Return [x, y] of the center of cell containing provided text 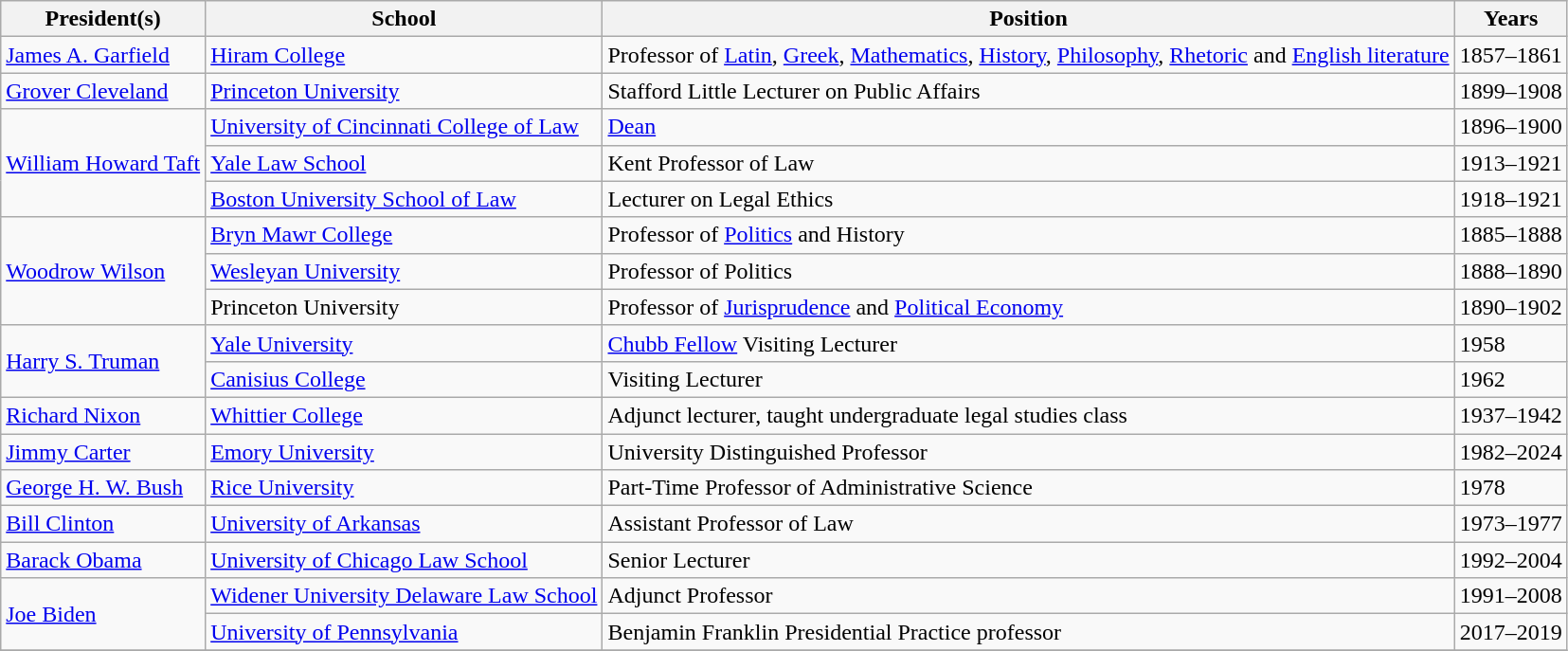
Hiram College [404, 55]
1913–1921 [1510, 163]
1888–1890 [1510, 271]
1992–2004 [1510, 560]
University Distinguished Professor [1029, 452]
Rice University [404, 488]
1890–1902 [1510, 307]
Yale University [404, 343]
Adjunct lecturer, taught undergraduate legal studies class [1029, 415]
Chubb Fellow Visiting Lecturer [1029, 343]
Richard Nixon [103, 415]
Bill Clinton [103, 524]
1991–2008 [1510, 596]
Emory University [404, 452]
Professor of Jurisprudence and Political Economy [1029, 307]
Professor of Politics [1029, 271]
Stafford Little Lecturer on Public Affairs [1029, 91]
1857–1861 [1510, 55]
1896–1900 [1510, 127]
James A. Garfield [103, 55]
George H. W. Bush [103, 488]
University of Chicago Law School [404, 560]
William Howard Taft [103, 163]
Senior Lecturer [1029, 560]
Kent Professor of Law [1029, 163]
Position [1029, 19]
Jimmy Carter [103, 452]
University of Cincinnati College of Law [404, 127]
Barack Obama [103, 560]
Boston University School of Law [404, 199]
Professor of Politics and History [1029, 235]
1978 [1510, 488]
Grover Cleveland [103, 91]
1982–2024 [1510, 452]
School [404, 19]
Adjunct Professor [1029, 596]
Benjamin Franklin Presidential Practice professor [1029, 632]
Assistant Professor of Law [1029, 524]
Woodrow Wilson [103, 271]
Harry S. Truman [103, 361]
Professor of Latin, Greek, Mathematics, History, Philosophy, Rhetoric and English literature [1029, 55]
1899–1908 [1510, 91]
University of Arkansas [404, 524]
1973–1977 [1510, 524]
Lecturer on Legal Ethics [1029, 199]
Visiting Lecturer [1029, 379]
Canisius College [404, 379]
1962 [1510, 379]
1918–1921 [1510, 199]
University of Pennsylvania [404, 632]
1937–1942 [1510, 415]
1885–1888 [1510, 235]
1958 [1510, 343]
Dean [1029, 127]
Years [1510, 19]
Whittier College [404, 415]
Part-Time Professor of Administrative Science [1029, 488]
President(s) [103, 19]
Yale Law School [404, 163]
Wesleyan University [404, 271]
Widener University Delaware Law School [404, 596]
2017–2019 [1510, 632]
Bryn Mawr College [404, 235]
Joe Biden [103, 614]
